Find where the given text appears and provide that cell's center as [X, Y] coordinate. 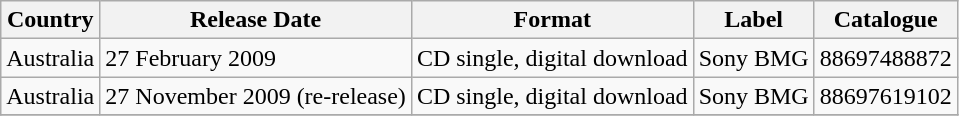
Label [754, 20]
Country [50, 20]
27 November 2009 (re-release) [256, 96]
88697619102 [886, 96]
Catalogue [886, 20]
Release Date [256, 20]
88697488872 [886, 58]
Format [552, 20]
27 February 2009 [256, 58]
